Pinpoint the cell where the given text exists, returning its (X, Y) midpoint coordinate. 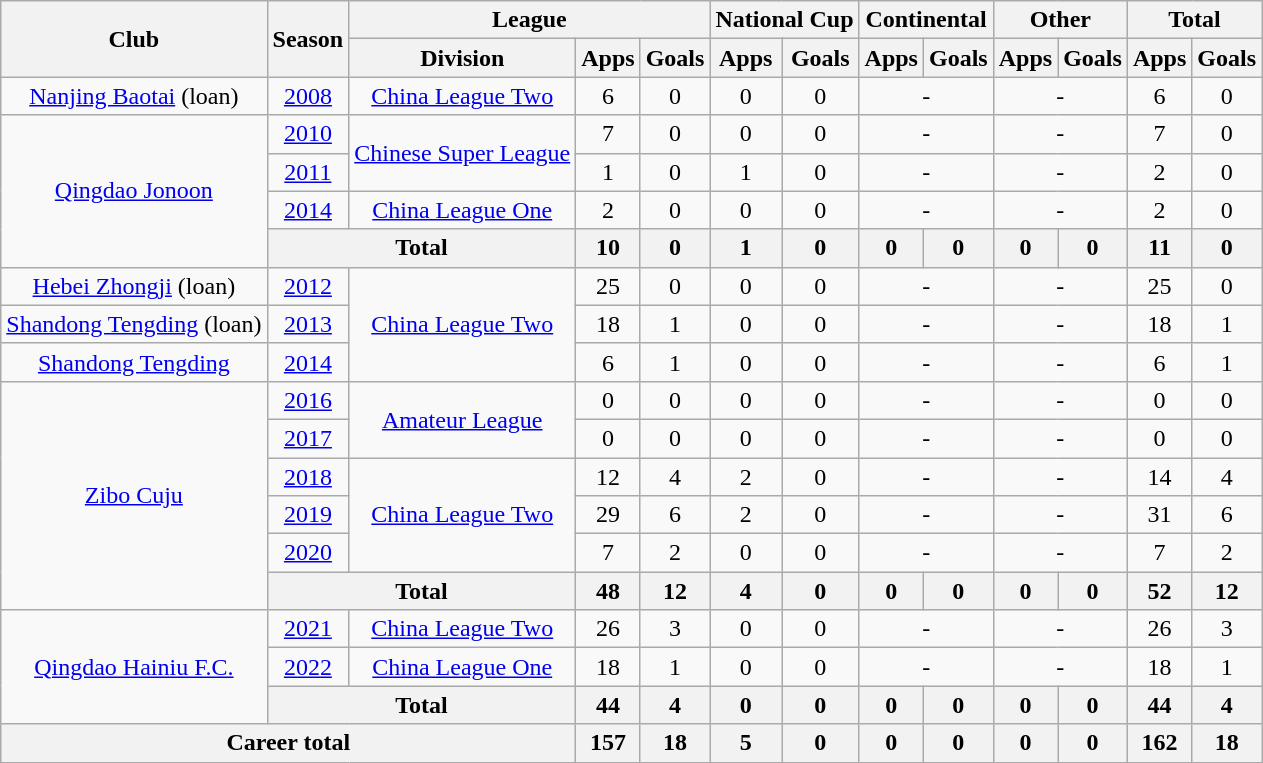
52 (1159, 591)
2012 (308, 286)
2019 (308, 515)
National Cup (784, 20)
157 (608, 743)
Shandong Tengding (loan) (134, 324)
Nanjing Baotai (loan) (134, 96)
Hebei Zhongji (loan) (134, 286)
Amateur League (462, 419)
5 (746, 743)
31 (1159, 515)
2020 (308, 553)
Chinese Super League (462, 153)
2008 (308, 96)
Qingdao Jonoon (134, 191)
Shandong Tengding (134, 362)
2016 (308, 400)
2013 (308, 324)
Season (308, 39)
48 (608, 591)
162 (1159, 743)
2010 (308, 134)
Career total (288, 743)
Continental (926, 20)
Qingdao Hainiu F.C. (134, 667)
Club (134, 39)
2011 (308, 172)
Other (1060, 20)
Zibo Cuju (134, 495)
2017 (308, 438)
League (530, 20)
29 (608, 515)
2018 (308, 477)
10 (608, 248)
Division (462, 58)
11 (1159, 248)
2022 (308, 667)
14 (1159, 477)
2021 (308, 629)
